Detect which cell encompasses the target text, then output its (x, y) center coordinate. 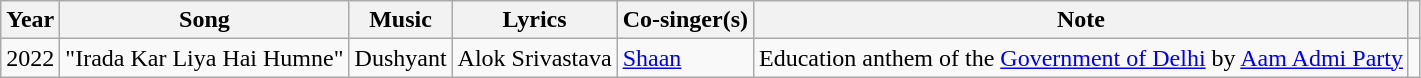
Music (400, 20)
Year (30, 20)
2022 (30, 58)
Shaan (685, 58)
"Irada Kar Liya Hai Humne" (204, 58)
Note (1082, 20)
Co-singer(s) (685, 20)
Alok Srivastava (534, 58)
Dushyant (400, 58)
Song (204, 20)
Lyrics (534, 20)
Education anthem of the Government of Delhi by Aam Admi Party (1082, 58)
